Search for the cell housing the specified text and yield its (x, y) center coordinate. 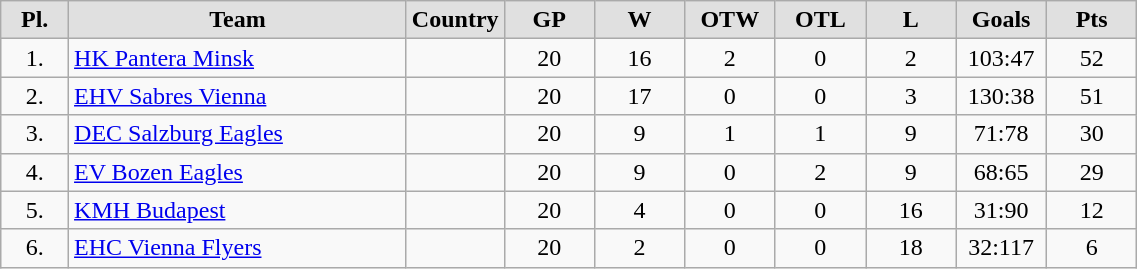
3. (35, 134)
EV Bozen Eagles (238, 172)
Team (238, 20)
6 (1091, 248)
Pl. (35, 20)
2. (35, 96)
1. (35, 58)
52 (1091, 58)
103:47 (1002, 58)
W (639, 20)
L (911, 20)
Pts (1091, 20)
KMH Budapest (238, 210)
DEC Salzburg Eagles (238, 134)
Goals (1002, 20)
OTW (730, 20)
71:78 (1002, 134)
29 (1091, 172)
51 (1091, 96)
18 (911, 248)
EHC Vienna Flyers (238, 248)
130:38 (1002, 96)
4. (35, 172)
4 (639, 210)
OTL (820, 20)
30 (1091, 134)
EHV Sabres Vienna (238, 96)
31:90 (1002, 210)
32:117 (1002, 248)
12 (1091, 210)
17 (639, 96)
Country (455, 20)
3 (911, 96)
5. (35, 210)
GP (549, 20)
68:65 (1002, 172)
HK Pantera Minsk (238, 58)
6. (35, 248)
